Locate the cell with the specified text and output its (X, Y) center coordinate. 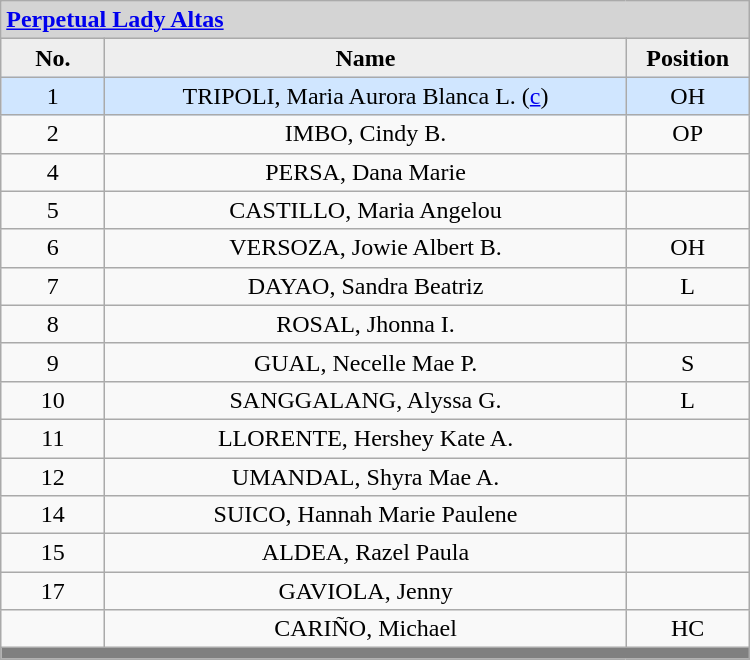
DAYAO, Sandra Beatriz (366, 286)
PERSA, Dana Marie (366, 172)
11 (53, 438)
12 (53, 477)
5 (53, 210)
LLORENTE, Hershey Kate A. (366, 438)
17 (53, 591)
Name (366, 58)
TRIPOLI, Maria Aurora Blanca L. (c) (366, 96)
15 (53, 553)
No. (53, 58)
6 (53, 248)
ALDEA, Razel Paula (366, 553)
CARIÑO, Michael (366, 629)
S (688, 362)
7 (53, 286)
Position (688, 58)
SANGGALANG, Alyssa G. (366, 400)
SUICO, Hannah Marie Paulene (366, 515)
ROSAL, Jhonna I. (366, 324)
GAVIOLA, Jenny (366, 591)
10 (53, 400)
IMBO, Cindy B. (366, 134)
HC (688, 629)
4 (53, 172)
UMANDAL, Shyra Mae A. (366, 477)
14 (53, 515)
1 (53, 96)
GUAL, Necelle Mae P. (366, 362)
8 (53, 324)
OP (688, 134)
2 (53, 134)
VERSOZA, Jowie Albert B. (366, 248)
CASTILLO, Maria Angelou (366, 210)
Perpetual Lady Altas (375, 20)
9 (53, 362)
